Output the [X, Y] coordinate of the center of the cell containing the given text.  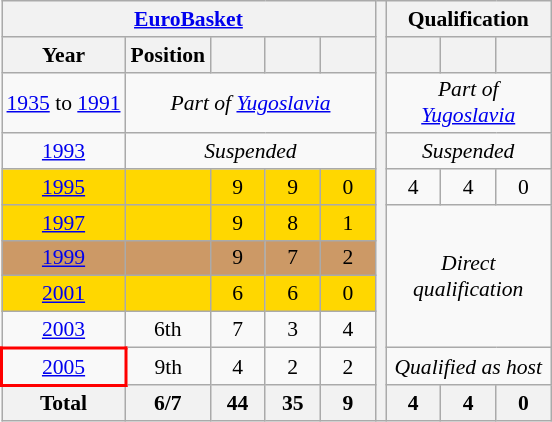
1999 [64, 258]
2001 [64, 294]
Total [64, 403]
1993 [64, 152]
6/7 [168, 403]
3 [292, 330]
Qualified as host [468, 366]
1 [348, 223]
2005 [64, 366]
1997 [64, 223]
9th [168, 366]
6th [168, 330]
44 [238, 403]
Position [168, 55]
35 [292, 403]
Year [64, 55]
EuroBasket [189, 19]
Direct qualification [468, 276]
8 [292, 223]
1935 to 1991 [64, 102]
1995 [64, 187]
2003 [64, 330]
Qualification [468, 19]
